Detect which cell encompasses the target text, then output its (x, y) center coordinate. 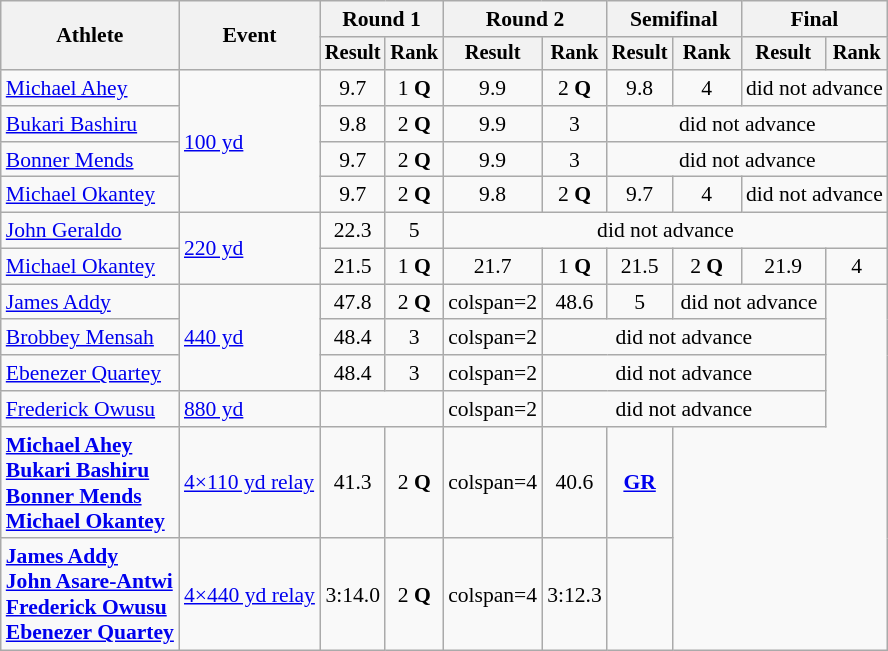
Michael Ahey (90, 88)
GR (640, 483)
21.7 (492, 267)
3:12.3 (574, 595)
Bonner Mends (90, 160)
Athlete (90, 36)
41.3 (353, 483)
47.8 (353, 302)
Bukari Bashiru (90, 124)
220 yd (250, 248)
21.9 (783, 267)
John Geraldo (90, 231)
22.3 (353, 231)
Round 2 (525, 19)
James Addy (90, 302)
100 yd (250, 141)
Frederick Owusu (90, 409)
40.6 (574, 483)
3:14.0 (353, 595)
Final (814, 19)
4×110 yd relay (250, 483)
440 yd (250, 338)
880 yd (250, 409)
Event (250, 36)
Michael AheyBukari BashiruBonner MendsMichael Okantey (90, 483)
48.6 (574, 302)
Ebenezer Quartey (90, 373)
James AddyJohn Asare-AntwiFrederick OwusuEbenezer Quartey (90, 595)
Round 1 (382, 19)
Semifinal (674, 19)
4×440 yd relay (250, 595)
Brobbey Mensah (90, 338)
